Find where the given text appears and provide that cell's center as [X, Y] coordinate. 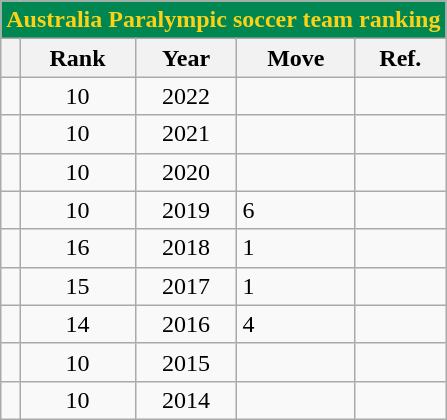
2018 [186, 248]
15 [78, 286]
6 [296, 210]
16 [78, 248]
2020 [186, 172]
2015 [186, 362]
2016 [186, 324]
4 [296, 324]
2022 [186, 96]
Ref. [400, 58]
Year [186, 58]
Australia Paralympic soccer team ranking [224, 20]
2017 [186, 286]
2014 [186, 400]
2019 [186, 210]
2021 [186, 134]
14 [78, 324]
Move [296, 58]
Rank [78, 58]
